Return the (X, Y) coordinate for the center point of the cell that contains the specified text.  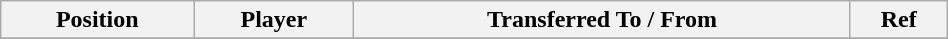
Ref (898, 20)
Player (274, 20)
Transferred To / From (602, 20)
Position (98, 20)
